Locate the cell with the specified text and output its (x, y) center coordinate. 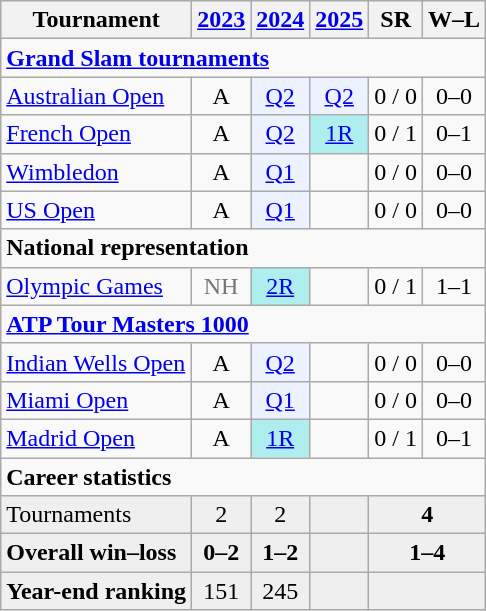
Wimbledon (96, 172)
1–1 (454, 286)
Year-end ranking (96, 591)
151 (222, 591)
Australian Open (96, 96)
W–L (454, 20)
US Open (96, 210)
2025 (340, 20)
ATP Tour Masters 1000 (244, 324)
French Open (96, 134)
National representation (244, 248)
Indian Wells Open (96, 362)
1–4 (428, 553)
Olympic Games (96, 286)
Grand Slam tournaments (244, 58)
NH (222, 286)
2023 (222, 20)
SR (396, 20)
Overall win–loss (96, 553)
0–2 (222, 553)
Tournaments (96, 515)
Madrid Open (96, 438)
Miami Open (96, 400)
Career statistics (244, 477)
4 (428, 515)
2R (280, 286)
1–2 (280, 553)
2024 (280, 20)
Tournament (96, 20)
245 (280, 591)
